Provide the (X, Y) coordinate of the cell's center where the given text is located.  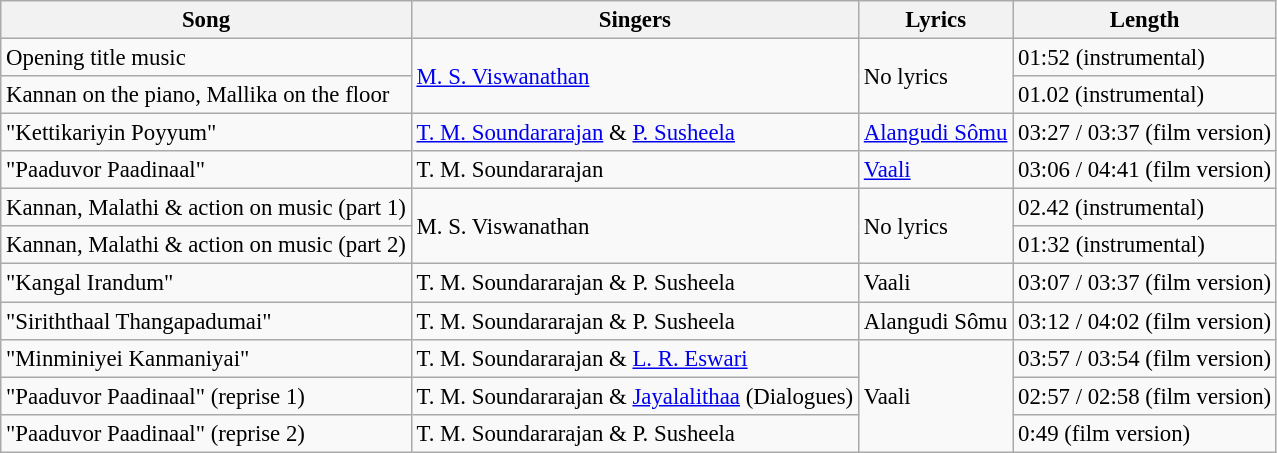
Opening title music (206, 58)
T. M. Soundararajan & Jayalalithaa (Dialogues) (634, 396)
03:27 / 03:37 (film version) (1145, 133)
"Paaduvor Paadinaal" (reprise 2) (206, 433)
Lyrics (936, 20)
01.02 (instrumental) (1145, 95)
"Kettikariyin Poyyum" (206, 133)
Length (1145, 20)
"Kangal Irandum" (206, 283)
"Paaduvor Paadinaal" (reprise 1) (206, 396)
T. M. Soundararajan & L. R. Eswari (634, 358)
Kannan, Malathi & action on music (part 2) (206, 245)
T. M. Soundararajan (634, 170)
01:52 (instrumental) (1145, 58)
01:32 (instrumental) (1145, 245)
Song (206, 20)
02.42 (instrumental) (1145, 208)
03:57 / 03:54 (film version) (1145, 358)
Singers (634, 20)
03:06 / 04:41 (film version) (1145, 170)
0:49 (film version) (1145, 433)
"Paaduvor Paadinaal" (206, 170)
03:12 / 04:02 (film version) (1145, 321)
"Siriththaal Thangapadumai" (206, 321)
03:07 / 03:37 (film version) (1145, 283)
02:57 / 02:58 (film version) (1145, 396)
Kannan, Malathi & action on music (part 1) (206, 208)
"Minminiyei Kanmaniyai" (206, 358)
Kannan on the piano, Mallika on the floor (206, 95)
